Determine the (X, Y) coordinate at the center of the cell enclosing the given text.  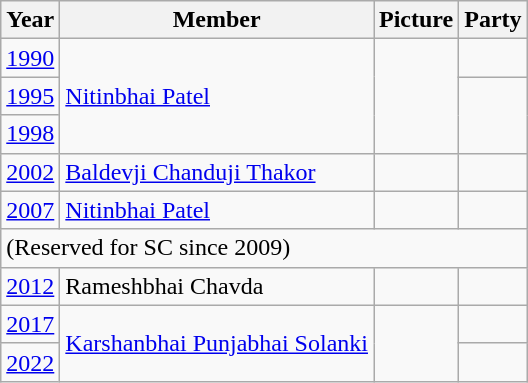
2007 (30, 210)
2022 (30, 362)
(Reserved for SC since 2009) (264, 248)
1998 (30, 134)
Year (30, 20)
Party (493, 20)
2002 (30, 172)
Picture (416, 20)
2017 (30, 324)
Rameshbhai Chavda (217, 286)
2012 (30, 286)
Karshanbhai Punjabhai Solanki (217, 343)
1995 (30, 96)
Member (217, 20)
1990 (30, 58)
Baldevji Chanduji Thakor (217, 172)
